Return [x, y] of the center of cell containing provided text 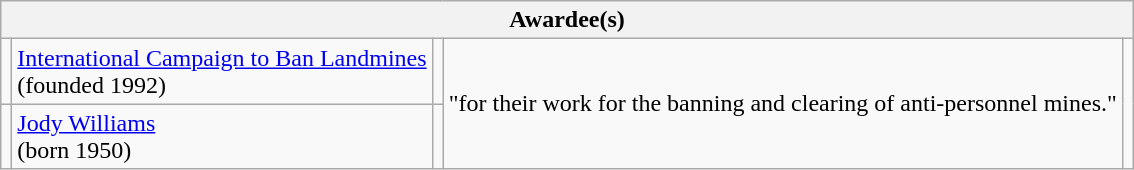
Jody Williams(born 1950) [222, 136]
Awardee(s) [568, 20]
International Campaign to Ban Landmines(founded 1992) [222, 72]
"for their work for the banning and clearing of anti-personnel mines." [782, 104]
